Extract the [x, y] coordinate from the center of the cell holding the provided text.  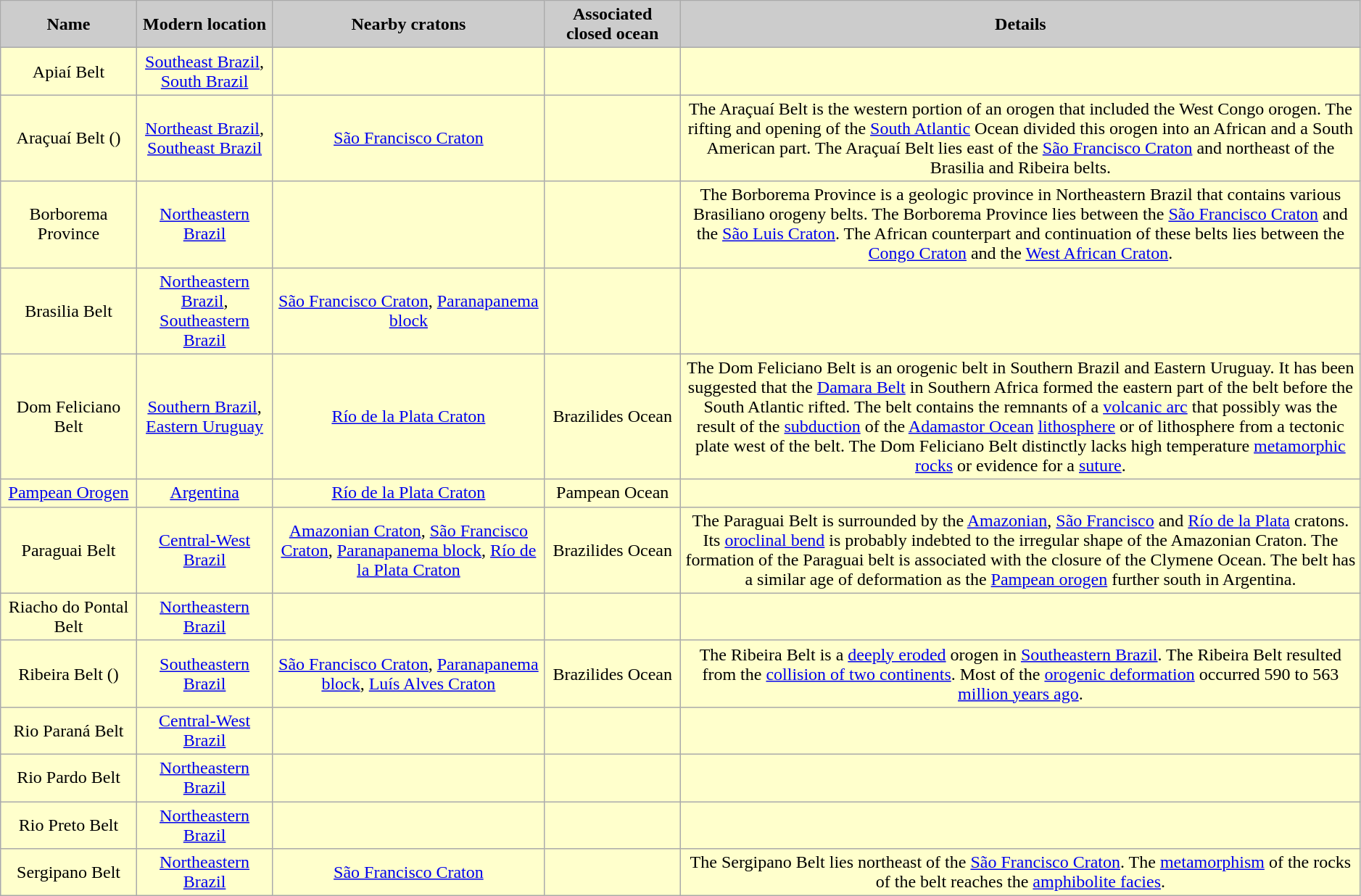
Southern Brazil, Eastern Uruguay [204, 416]
Borborema Province [69, 225]
Ribeira Belt () [69, 673]
Riacho do Pontal Belt [69, 616]
Name [69, 25]
Modern location [204, 25]
Sergipano Belt [69, 873]
Brasilia Belt [69, 310]
Associated closed ocean [613, 25]
Amazonian Craton, São Francisco Craton, Paranapanema block, Río de la Plata Craton [409, 549]
Dom Feliciano Belt [69, 416]
Araçuaí Belt () [69, 138]
Rio Paraná Belt [69, 731]
Northeastern Brazil, Southeastern Brazil [204, 310]
Northeast Brazil, Southeast Brazil [204, 138]
Argentina [204, 493]
Details [1020, 25]
Paraguai Belt [69, 549]
The Sergipano Belt lies northeast of the São Francisco Craton. The metamorphism of the rocks of the belt reaches the amphibolite facies. [1020, 873]
Rio Preto Belt [69, 825]
São Francisco Craton, Paranapanema block, Luís Alves Craton [409, 673]
Pampean Orogen [69, 493]
Southeastern Brazil [204, 673]
Pampean Ocean [613, 493]
São Francisco Craton, Paranapanema block [409, 310]
Nearby cratons [409, 25]
Rio Pardo Belt [69, 777]
Apiaí Belt [69, 71]
Southeast Brazil, South Brazil [204, 71]
